Search for the cell housing the specified text and yield its [X, Y] center coordinate. 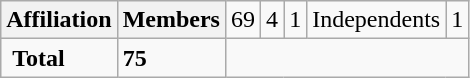
Total [59, 58]
Members [171, 20]
4 [272, 20]
75 [171, 58]
Independents [376, 20]
Affiliation [59, 20]
69 [242, 20]
